Search for the cell housing the specified text and yield its [X, Y] center coordinate. 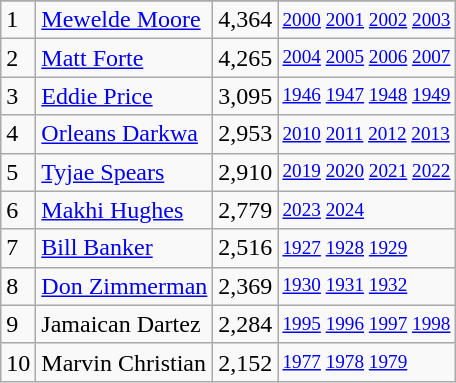
2,910 [246, 172]
2004 2005 2006 2007 [366, 58]
5 [18, 172]
1927 1928 1929 [366, 248]
Bill Banker [124, 248]
10 [18, 362]
Marvin Christian [124, 362]
2010 2011 2012 2013 [366, 134]
2,779 [246, 210]
2,516 [246, 248]
3,095 [246, 96]
4,364 [246, 20]
1946 1947 1948 1949 [366, 96]
2023 2024 [366, 210]
Don Zimmerman [124, 286]
2,284 [246, 324]
7 [18, 248]
Tyjae Spears [124, 172]
2 [18, 58]
Makhi Hughes [124, 210]
1 [18, 20]
2000 2001 2002 2003 [366, 20]
4,265 [246, 58]
Eddie Price [124, 96]
2,369 [246, 286]
Mewelde Moore [124, 20]
8 [18, 286]
Matt Forte [124, 58]
3 [18, 96]
2,953 [246, 134]
2,152 [246, 362]
Orleans Darkwa [124, 134]
1930 1931 1932 [366, 286]
1977 1978 1979 [366, 362]
9 [18, 324]
4 [18, 134]
Jamaican Dartez [124, 324]
2019 2020 2021 2022 [366, 172]
1995 1996 1997 1998 [366, 324]
6 [18, 210]
